Return the (x, y) coordinate for the center point of the cell that contains the specified text.  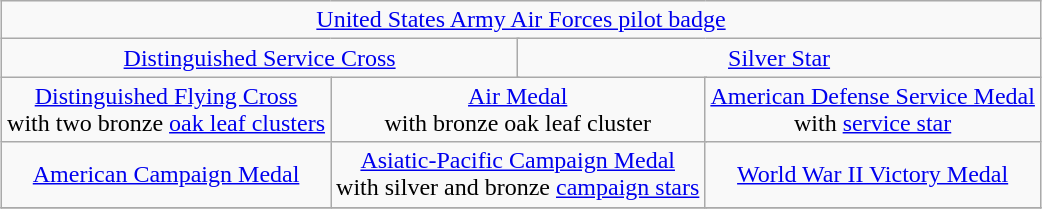
World War II Victory Medal (873, 174)
Distinguished Service Cross (260, 58)
Asiatic-Pacific Campaign Medalwith silver and bronze campaign stars (518, 174)
American Campaign Medal (166, 174)
Silver Star (780, 58)
American Defense Service Medalwith service star (873, 110)
Air Medalwith bronze oak leaf cluster (518, 110)
United States Army Air Forces pilot badge (522, 20)
Distinguished Flying Crosswith two bronze oak leaf clusters (166, 110)
